Return the (x, y) coordinate for the center point of the cell that contains the specified text.  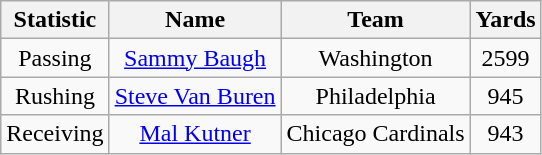
Team (376, 20)
945 (506, 96)
Statistic (55, 20)
Passing (55, 58)
Receiving (55, 134)
Steve Van Buren (195, 96)
Chicago Cardinals (376, 134)
2599 (506, 58)
943 (506, 134)
Philadelphia (376, 96)
Name (195, 20)
Washington (376, 58)
Mal Kutner (195, 134)
Yards (506, 20)
Sammy Baugh (195, 58)
Rushing (55, 96)
